Extract the [x, y] coordinate from the center of the cell holding the provided text.  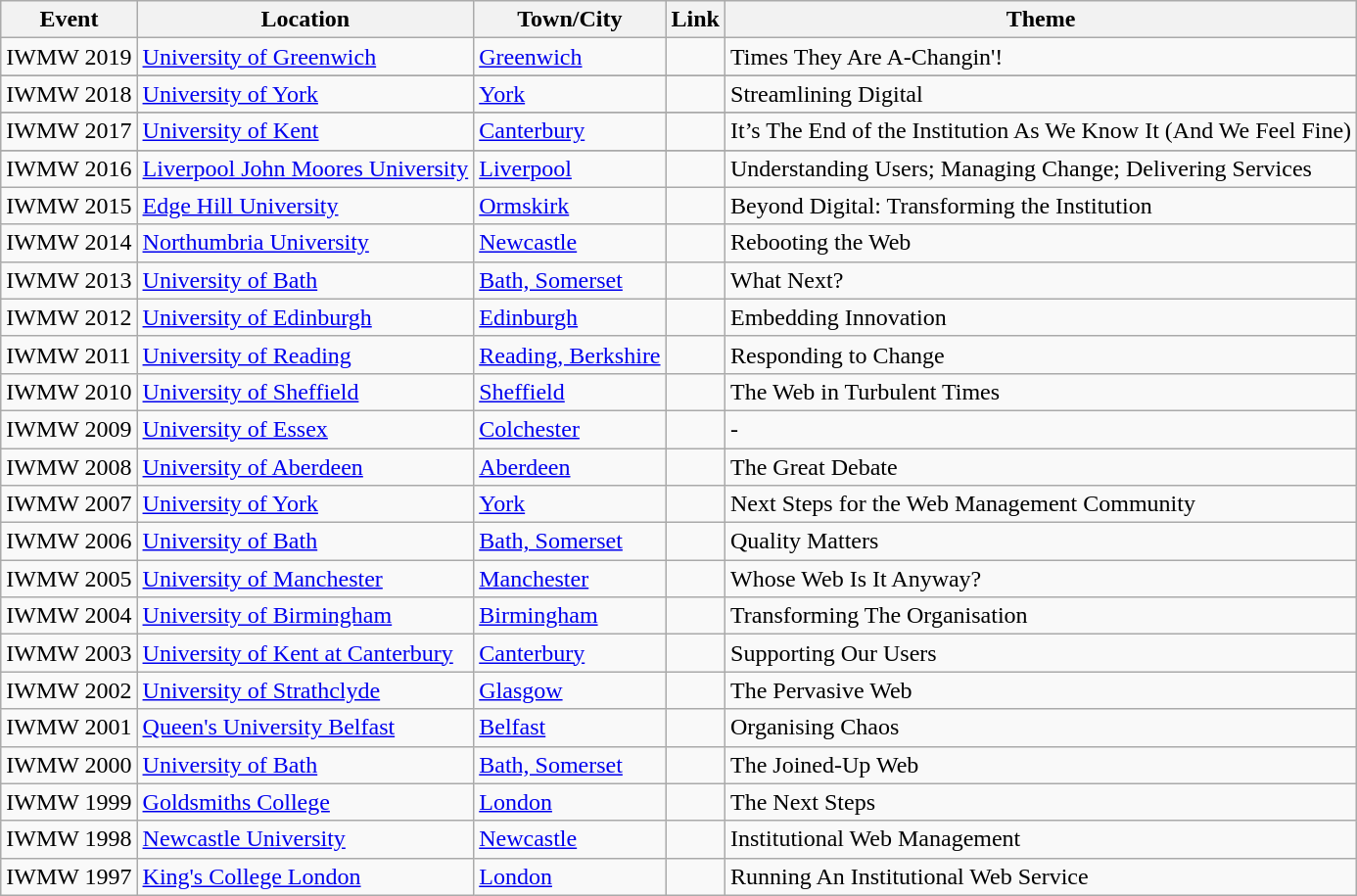
What Next? [1042, 280]
Town/City [570, 20]
University of Kent at Canterbury [305, 653]
IWMW 2019 [69, 57]
The Joined-Up Web [1042, 765]
Event [69, 20]
IWMW 2010 [69, 392]
IWMW 2006 [69, 542]
Theme [1042, 20]
IWMW 2018 [69, 94]
IWMW 2014 [69, 243]
Streamlining Digital [1042, 94]
IWMW 1998 [69, 839]
The Web in Turbulent Times [1042, 392]
Embedding Innovation [1042, 317]
University of Kent [305, 131]
Link [695, 20]
IWMW 2015 [69, 206]
IWMW 2005 [69, 579]
Manchester [570, 579]
Belfast [570, 728]
The Great Debate [1042, 467]
University of Strathclyde [305, 690]
University of Aberdeen [305, 467]
IWMW 2007 [69, 504]
IWMW 1999 [69, 802]
Glasgow [570, 690]
Reading, Berkshire [570, 354]
IWMW 2017 [69, 131]
Greenwich [570, 57]
IWMW 2016 [69, 168]
University of Birmingham [305, 616]
Sheffield [570, 392]
Times They Are A-Changin'! [1042, 57]
IWMW 2004 [69, 616]
Rebooting the Web [1042, 243]
Institutional Web Management [1042, 839]
IWMW 2012 [69, 317]
Responding to Change [1042, 354]
Colchester [570, 429]
University of Reading [305, 354]
It’s The End of the Institution As We Know It (And We Feel Fine) [1042, 131]
IWMW 2008 [69, 467]
Location [305, 20]
Beyond Digital: Transforming the Institution [1042, 206]
IWMW 1997 [69, 876]
IWMW 2000 [69, 765]
Quality Matters [1042, 542]
King's College London [305, 876]
Next Steps for the Web Management Community [1042, 504]
IWMW 2011 [69, 354]
Goldsmiths College [305, 802]
Transforming The Organisation [1042, 616]
Northumbria University [305, 243]
Running An Institutional Web Service [1042, 876]
Whose Web Is It Anyway? [1042, 579]
The Pervasive Web [1042, 690]
- [1042, 429]
University of Greenwich [305, 57]
Edge Hill University [305, 206]
University of Essex [305, 429]
University of Edinburgh [305, 317]
IWMW 2001 [69, 728]
University of Sheffield [305, 392]
University of Manchester [305, 579]
Edinburgh [570, 317]
Aberdeen [570, 467]
IWMW 2009 [69, 429]
The Next Steps [1042, 802]
Organising Chaos [1042, 728]
Liverpool John Moores University [305, 168]
Ormskirk [570, 206]
Understanding Users; Managing Change; Delivering Services [1042, 168]
IWMW 2003 [69, 653]
Liverpool [570, 168]
IWMW 2002 [69, 690]
Queen's University Belfast [305, 728]
Newcastle University [305, 839]
Supporting Our Users [1042, 653]
IWMW 2013 [69, 280]
Birmingham [570, 616]
